Locate the cell with the specified text and output its (x, y) center coordinate. 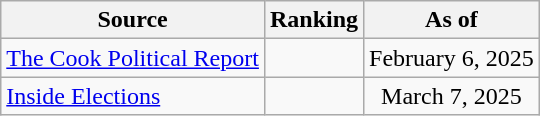
Ranking (314, 20)
Source (133, 20)
Inside Elections (133, 96)
March 7, 2025 (452, 96)
The Cook Political Report (133, 58)
As of (452, 20)
February 6, 2025 (452, 58)
